For the text-containing cell, return its midpoint in [X, Y] coordinate format. 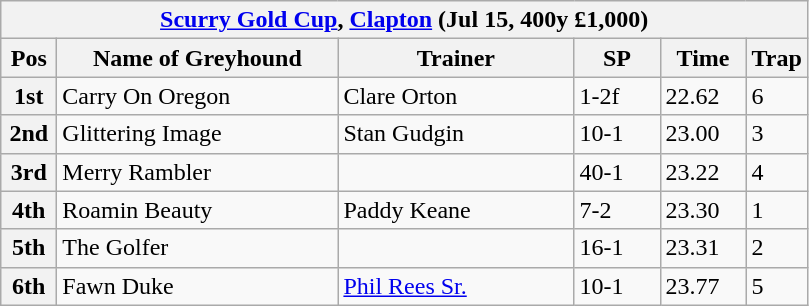
1 [776, 210]
Name of Greyhound [198, 58]
23.00 [703, 134]
3rd [29, 172]
40-1 [617, 172]
2nd [29, 134]
23.22 [703, 172]
Roamin Beauty [198, 210]
6 [776, 96]
The Golfer [198, 248]
23.77 [703, 286]
Stan Gudgin [456, 134]
22.62 [703, 96]
5 [776, 286]
4 [776, 172]
Merry Rambler [198, 172]
SP [617, 58]
Fawn Duke [198, 286]
Carry On Oregon [198, 96]
16-1 [617, 248]
1-2f [617, 96]
Pos [29, 58]
Scurry Gold Cup, Clapton (Jul 15, 400y £1,000) [404, 20]
4th [29, 210]
1st [29, 96]
23.31 [703, 248]
2 [776, 248]
6th [29, 286]
Glittering Image [198, 134]
23.30 [703, 210]
Phil Rees Sr. [456, 286]
Time [703, 58]
Clare Orton [456, 96]
7-2 [617, 210]
Trap [776, 58]
5th [29, 248]
Trainer [456, 58]
3 [776, 134]
Paddy Keane [456, 210]
